Capture the cell that displays the provided text and extract its (x, y) central coordinate. 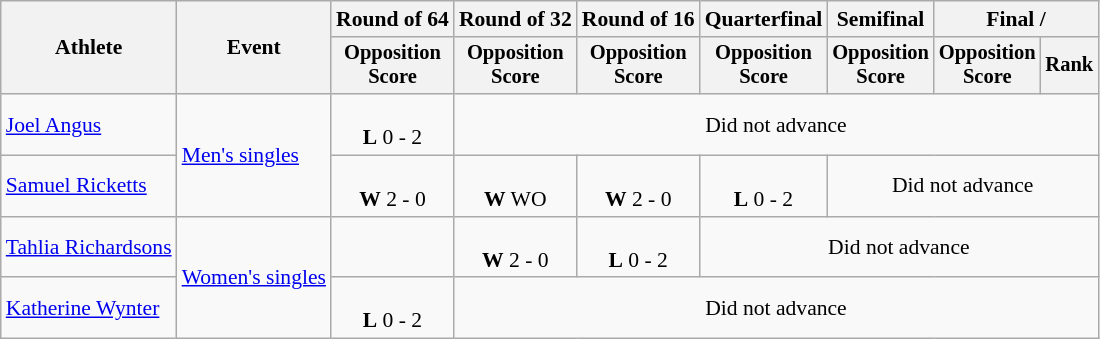
Katherine Wynter (89, 308)
Event (254, 48)
Quarterfinal (764, 19)
Tahlia Richardsons (89, 248)
Round of 32 (516, 19)
Men's singles (254, 155)
Round of 64 (392, 19)
Round of 16 (638, 19)
Athlete (89, 48)
Semifinal (880, 19)
Rank (1069, 66)
Final / (1016, 19)
Samuel Ricketts (89, 186)
Joel Angus (89, 124)
Women's singles (254, 278)
W WO (516, 186)
